Identify which cell holds the provided text, then report its [X, Y] central coordinate. 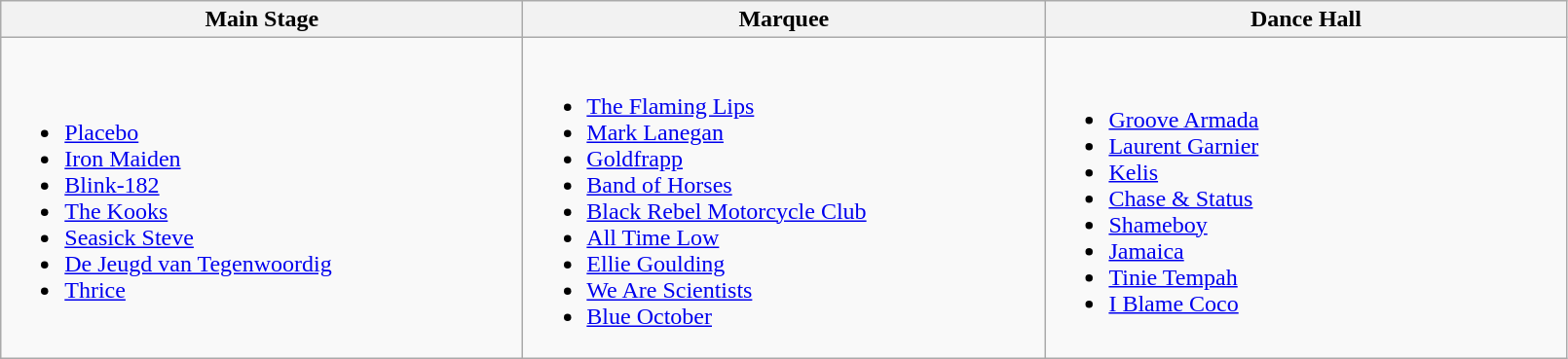
Dance Hall [1306, 19]
Marquee [784, 19]
PlaceboIron MaidenBlink-182The KooksSeasick SteveDe Jeugd van TegenwoordigThrice [262, 198]
Main Stage [262, 19]
The Flaming LipsMark LaneganGoldfrappBand of HorsesBlack Rebel Motorcycle ClubAll Time LowEllie GouldingWe Are ScientistsBlue October [784, 198]
Groove ArmadaLaurent GarnierKelisChase & StatusShameboyJamaicaTinie TempahI Blame Coco [1306, 198]
